For the text-containing cell, return its midpoint in (X, Y) coordinate format. 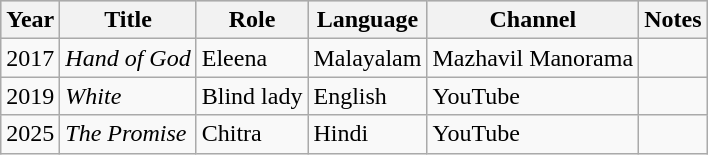
2017 (30, 58)
Chitra (252, 134)
White (128, 96)
Blind lady (252, 96)
Notes (673, 20)
English (368, 96)
Language (368, 20)
Title (128, 20)
Hindi (368, 134)
Year (30, 20)
Hand of God (128, 58)
Channel (533, 20)
Malayalam (368, 58)
Role (252, 20)
Eleena (252, 58)
2019 (30, 96)
The Promise (128, 134)
2025 (30, 134)
Mazhavil Manorama (533, 58)
